Locate the cell with the specified text and output its [X, Y] center coordinate. 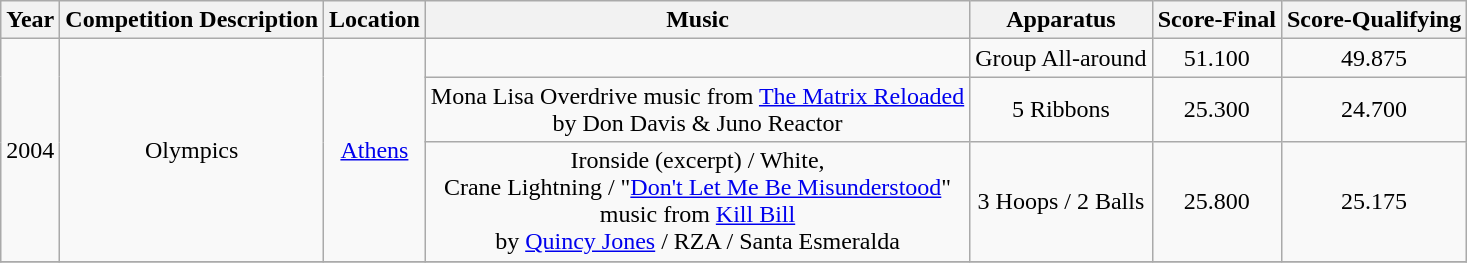
Location [375, 20]
Score-Qualifying [1374, 20]
Competition Description [192, 20]
Apparatus [1061, 20]
25.175 [1374, 202]
Year [30, 20]
Score-Final [1216, 20]
Music [697, 20]
Mona Lisa Overdrive music from The Matrix Reloaded by Don Davis & Juno Reactor [697, 110]
2004 [30, 150]
25.800 [1216, 202]
49.875 [1374, 58]
25.300 [1216, 110]
24.700 [1374, 110]
3 Hoops / 2 Balls [1061, 202]
Group All-around [1061, 58]
5 Ribbons [1061, 110]
51.100 [1216, 58]
Athens [375, 150]
Olympics [192, 150]
Ironside (excerpt) / White, Crane Lightning / "Don't Let Me Be Misunderstood" music from Kill Bill by Quincy Jones / RZA / Santa Esmeralda [697, 202]
